For the text-containing cell, return its midpoint in [X, Y] coordinate format. 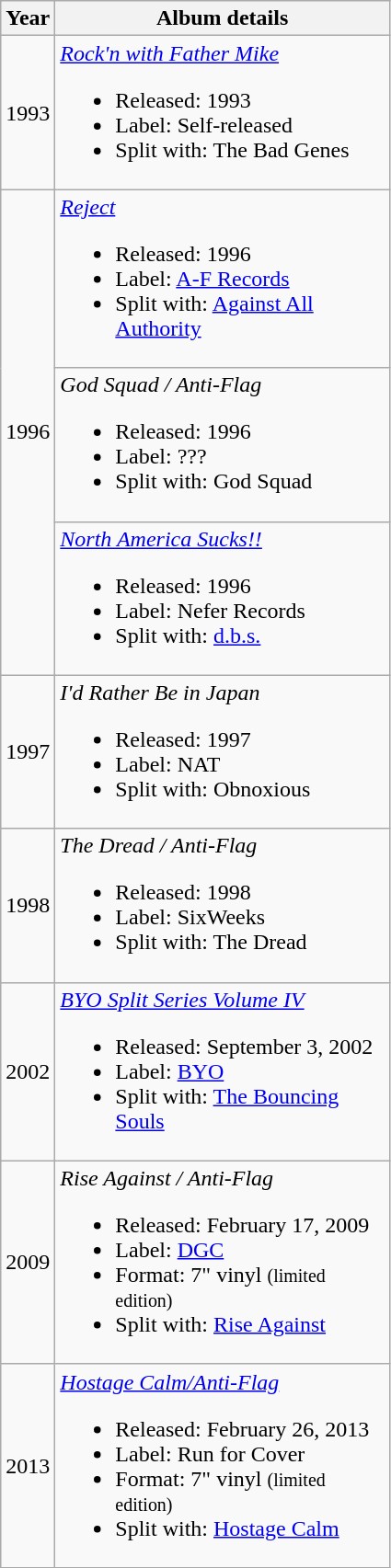
Album details [223, 18]
1993 [28, 112]
1998 [28, 905]
Rise Against / Anti-FlagReleased: February 17, 2009Label: DGCFormat: 7" vinyl (limited edition)Split with: Rise Against [223, 1262]
BYO Split Series Volume IVReleased: September 3, 2002Label: BYOSplit with: The Bouncing Souls [223, 1071]
1996 [28, 432]
RejectReleased: 1996Label: A-F RecordsSplit with: Against All Authority [223, 279]
I'd Rather Be in JapanReleased: 1997Label: NATSplit with: Obnoxious [223, 752]
2013 [28, 1466]
Rock'n with Father MikeReleased: 1993Label: Self-releasedSplit with: The Bad Genes [223, 112]
Year [28, 18]
The Dread / Anti-FlagReleased: 1998Label: SixWeeksSplit with: The Dread [223, 905]
Hostage Calm/Anti-FlagReleased: February 26, 2013Label: Run for CoverFormat: 7" vinyl (limited edition)Split with: Hostage Calm [223, 1466]
1997 [28, 752]
North America Sucks!!Released: 1996Label: Nefer RecordsSplit with: d.b.s. [223, 598]
2002 [28, 1071]
2009 [28, 1262]
God Squad / Anti-FlagReleased: 1996Label: ???Split with: God Squad [223, 445]
